Provide the [x, y] coordinate of the cell's center where the given text is located.  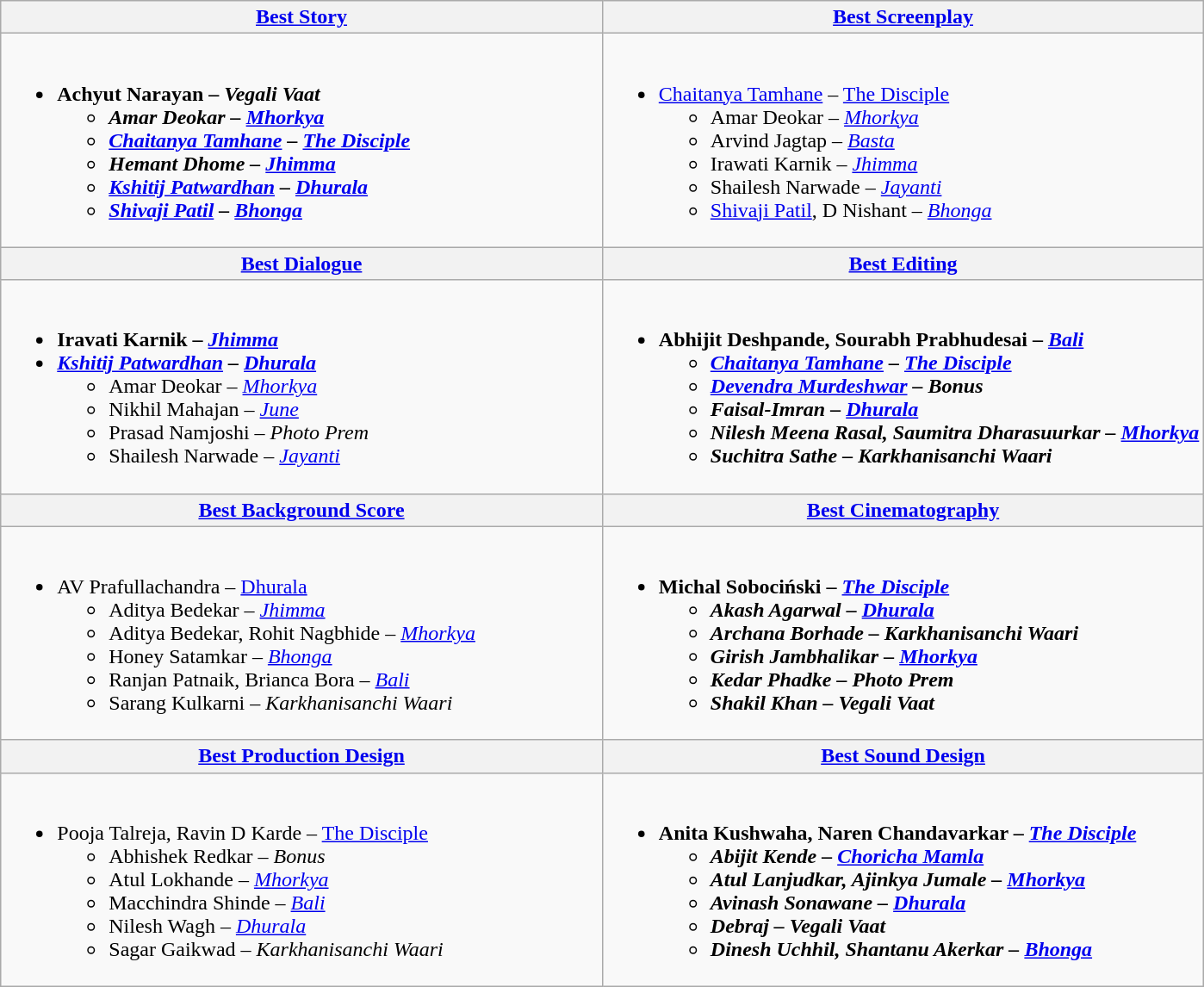
Best Story [301, 17]
Best Production Design [301, 756]
Best Sound Design [903, 756]
Best Dialogue [301, 264]
Iravati Karnik – JhimmaKshitij Patwardhan – DhuralaAmar Deokar – MhorkyaNikhil Mahajan – JunePrasad Namjoshi – Photo PremShailesh Narwade – Jayanti [301, 387]
Best Background Score [301, 510]
Best Cinematography [903, 510]
Best Screenplay [903, 17]
Best Editing [903, 264]
